Scan for the cell matching the given text and deliver its (x, y) coordinate at center. 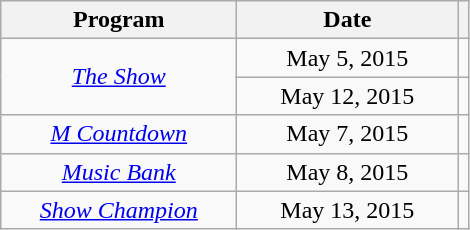
Music Bank (119, 172)
May 7, 2015 (348, 134)
May 12, 2015 (348, 96)
Show Champion (119, 210)
May 13, 2015 (348, 210)
May 5, 2015 (348, 58)
May 8, 2015 (348, 172)
Program (119, 20)
M Countdown (119, 134)
Date (348, 20)
The Show (119, 77)
